Pinpoint the cell where the given text exists, returning its [X, Y] midpoint coordinate. 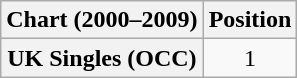
Chart (2000–2009) [102, 20]
1 [250, 58]
Position [250, 20]
UK Singles (OCC) [102, 58]
